Return the [x, y] coordinate for the center point of the cell that contains the specified text.  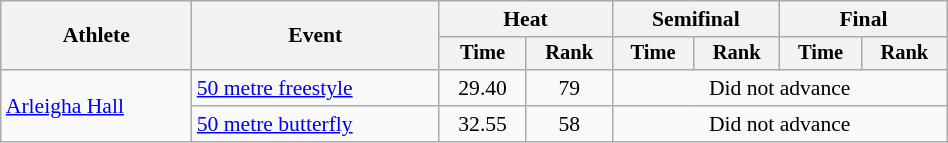
Semifinal [696, 19]
32.55 [482, 124]
50 metre butterfly [316, 124]
50 metre freestyle [316, 88]
Athlete [96, 36]
Event [316, 36]
Final [864, 19]
79 [569, 88]
58 [569, 124]
29.40 [482, 88]
Heat [526, 19]
Arleigha Hall [96, 106]
